Find where the given text appears and provide that cell's center as (X, Y) coordinate. 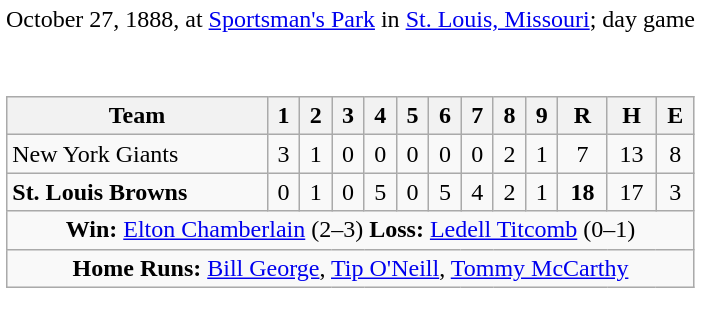
Home Runs: Bill George, Tip O'Neill, Tommy McCarthy (350, 268)
9 (542, 116)
St. Louis Browns (138, 192)
17 (632, 192)
13 (632, 154)
6 (445, 116)
Win: Elton Chamberlain (2–3) Loss: Ledell Titcomb (0–1) (350, 230)
R (582, 116)
New York Giants (138, 154)
Team (138, 116)
H (632, 116)
October 27, 1888, at Sportsman's Park in St. Louis, Missouri; day game (350, 20)
18 (582, 192)
E (675, 116)
